Locate the cell with the specified text and output its [x, y] center coordinate. 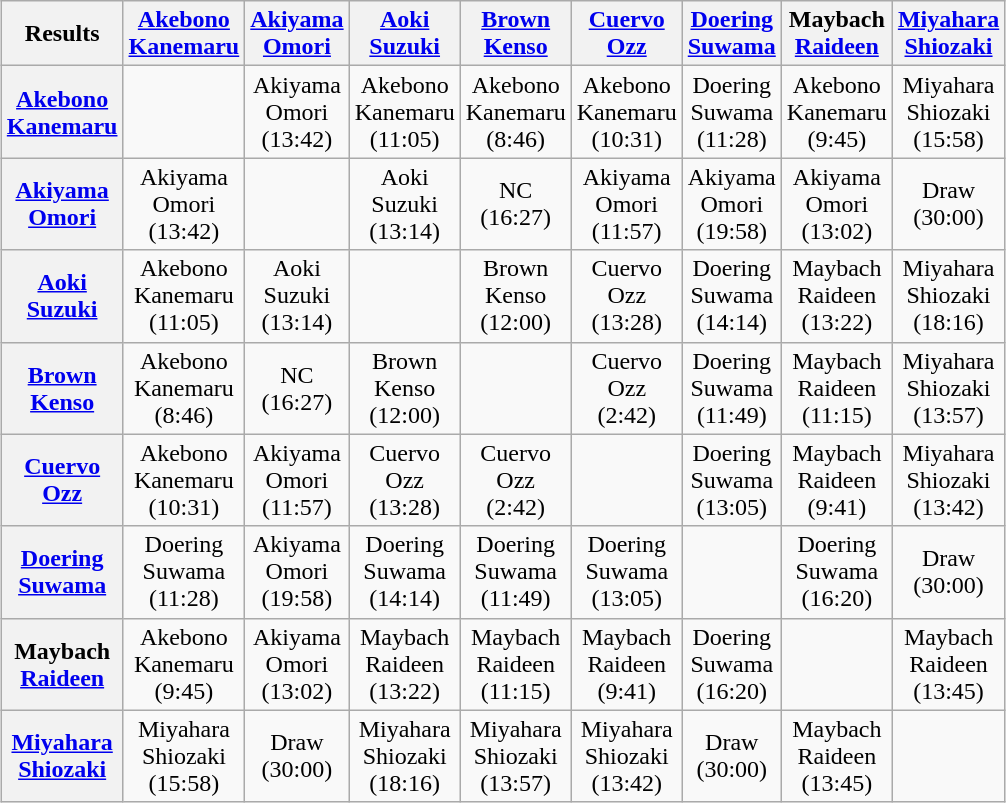
Results [62, 34]
